Determine the [x, y] coordinate at the center of the cell enclosing the given text.  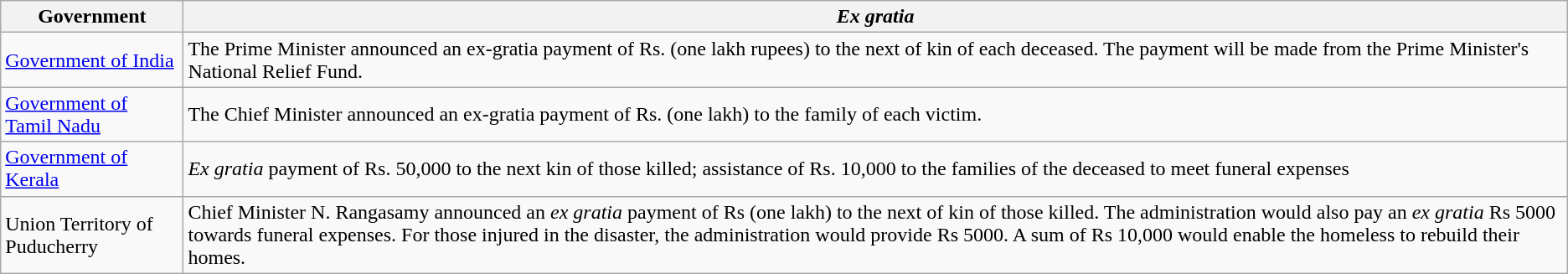
Union Territory of Puducherry [92, 235]
Government [92, 17]
Government of India [92, 60]
Ex gratia [875, 17]
Ex gratia payment of Rs. 50,000 to the next kin of those killed; assistance of Rs. 10,000 to the families of the deceased to meet funeral expenses [875, 169]
The Chief Minister announced an ex-gratia payment of Rs. (one lakh) to the family of each victim. [875, 114]
Government of Tamil Nadu [92, 114]
Government of Kerala [92, 169]
